Output the [X, Y] coordinate of the center of the cell containing the given text.  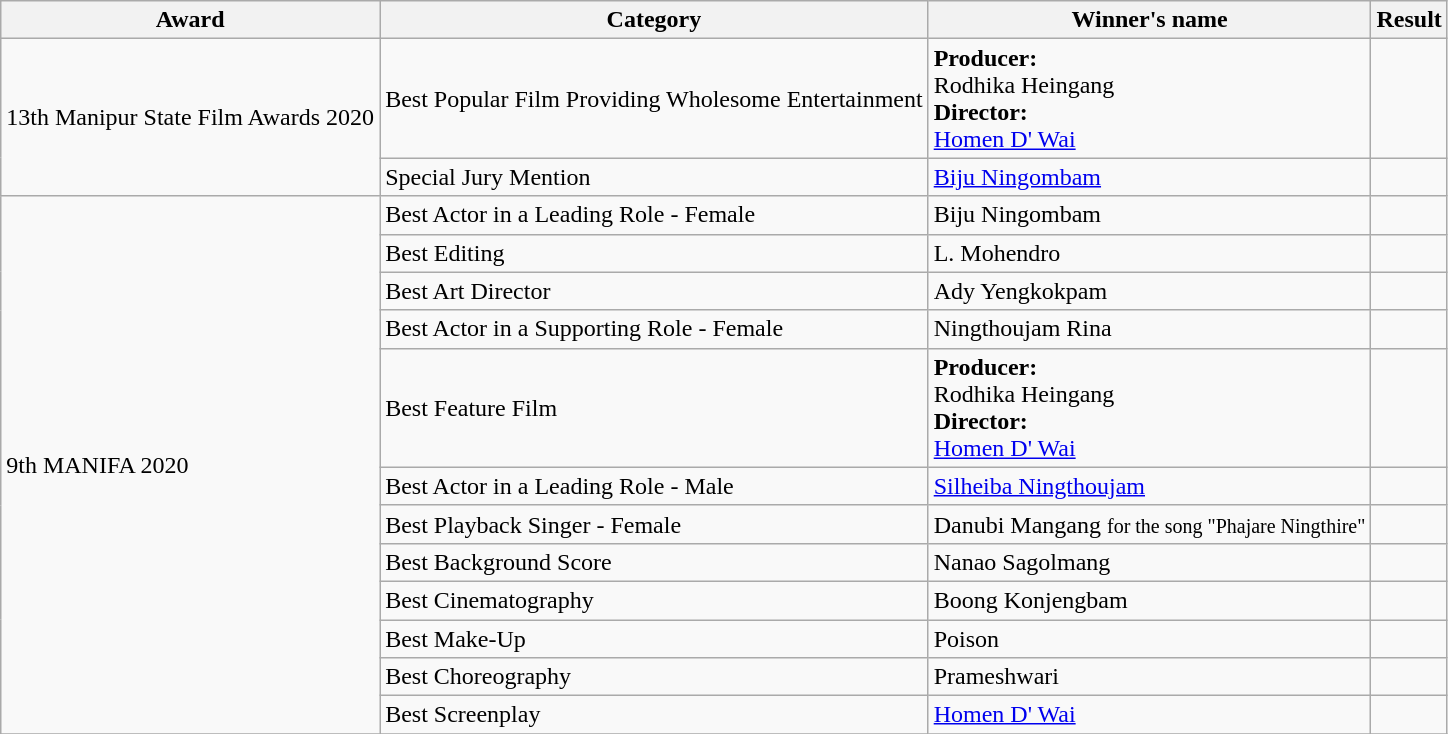
Best Actor in a Supporting Role - Female [654, 329]
Prameshwari [1150, 677]
Nanao Sagolmang [1150, 562]
Best Actor in a Leading Role - Female [654, 215]
Boong Konjengbam [1150, 600]
Best Editing [654, 253]
Poison [1150, 639]
Ady Yengkokpam [1150, 291]
Best Feature Film [654, 408]
9th MANIFA 2020 [190, 465]
Best Popular Film Providing Wholesome Entertainment [654, 98]
Homen D' Wai [1150, 715]
Category [654, 20]
Best Screenplay [654, 715]
Special Jury Mention [654, 177]
Best Background Score [654, 562]
Best Choreography [654, 677]
Best Actor in a Leading Role - Male [654, 486]
Ningthoujam Rina [1150, 329]
Best Playback Singer - Female [654, 524]
Best Cinematography [654, 600]
13th Manipur State Film Awards 2020 [190, 118]
Best Art Director [654, 291]
Best Make-Up [654, 639]
Danubi Mangang for the song "Phajare Ningthire" [1150, 524]
Result [1409, 20]
Winner's name [1150, 20]
Silheiba Ningthoujam [1150, 486]
Award [190, 20]
L. Mohendro [1150, 253]
